Provide the [x, y] coordinate of the cell's center where the given text is located.  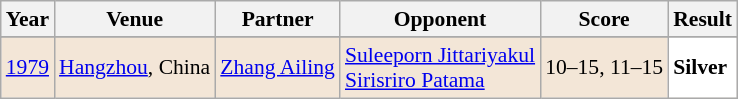
Opponent [440, 19]
Zhang Ailing [278, 68]
Year [28, 19]
10–15, 11–15 [604, 68]
Hangzhou, China [134, 68]
Score [604, 19]
Venue [134, 19]
Silver [702, 68]
Result [702, 19]
1979 [28, 68]
Partner [278, 19]
Suleeporn Jittariyakul Sirisriro Patama [440, 68]
